From the cell containing the given text, extract its center point as (x, y) coordinate. 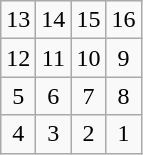
10 (88, 58)
3 (54, 134)
8 (124, 96)
1 (124, 134)
4 (18, 134)
2 (88, 134)
11 (54, 58)
9 (124, 58)
5 (18, 96)
15 (88, 20)
12 (18, 58)
14 (54, 20)
13 (18, 20)
6 (54, 96)
7 (88, 96)
16 (124, 20)
